Determine the [x, y] coordinate at the center of the cell enclosing the given text.  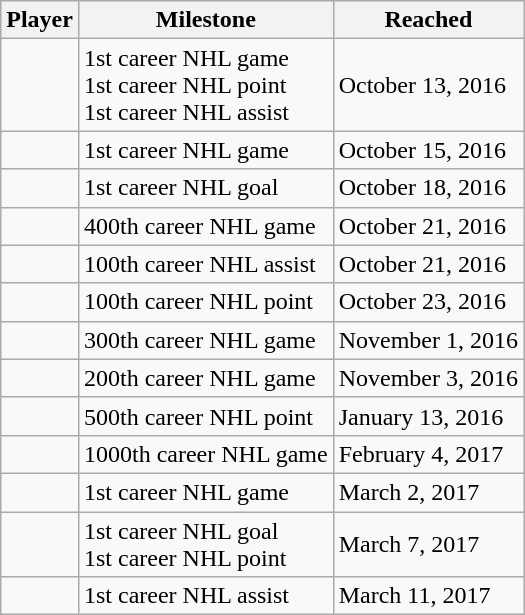
1st career NHL assist [206, 596]
March 7, 2017 [428, 544]
October 18, 2016 [428, 188]
February 4, 2017 [428, 454]
January 13, 2016 [428, 416]
March 11, 2017 [428, 596]
100th career NHL assist [206, 264]
Reached [428, 20]
Milestone [206, 20]
March 2, 2017 [428, 492]
1st career NHL goal [206, 188]
Player [40, 20]
October 15, 2016 [428, 150]
400th career NHL game [206, 226]
October 23, 2016 [428, 302]
1000th career NHL game [206, 454]
100th career NHL point [206, 302]
November 1, 2016 [428, 340]
500th career NHL point [206, 416]
November 3, 2016 [428, 378]
200th career NHL game [206, 378]
October 13, 2016 [428, 85]
1st career NHL goal1st career NHL point [206, 544]
300th career NHL game [206, 340]
1st career NHL game1st career NHL point1st career NHL assist [206, 85]
